Extract the [x, y] coordinate from the center of the cell holding the provided text.  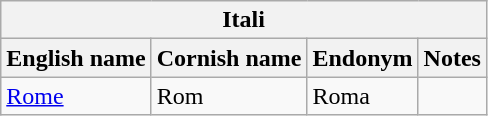
Roma [362, 96]
Endonym [362, 58]
Itali [244, 20]
English name [76, 58]
Cornish name [229, 58]
Rom [229, 96]
Rome [76, 96]
Notes [452, 58]
